Extract the [x, y] coordinate from the center of the cell holding the provided text.  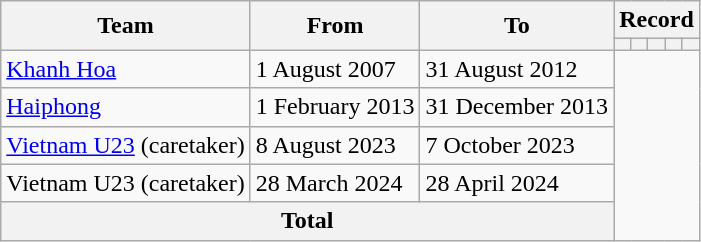
8 August 2023 [335, 145]
To [517, 26]
1 February 2013 [335, 107]
28 March 2024 [335, 183]
28 April 2024 [517, 183]
Team [126, 26]
31 August 2012 [517, 69]
Khanh Hoa [126, 69]
Haiphong [126, 107]
7 October 2023 [517, 145]
Record [657, 20]
Total [308, 221]
From [335, 26]
31 December 2013 [517, 107]
1 August 2007 [335, 69]
